Find where the given text appears and provide that cell's center as [x, y] coordinate. 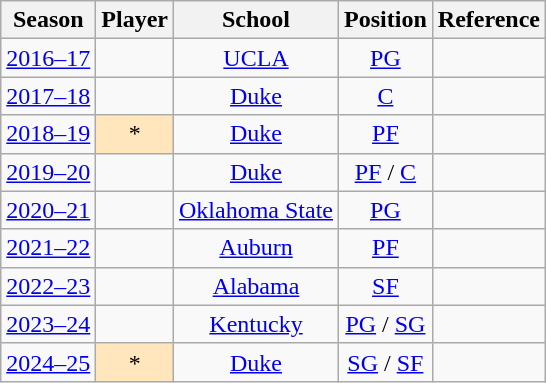
School [256, 20]
2021–22 [48, 248]
Player [135, 20]
Kentucky [256, 324]
Alabama [256, 286]
Reference [488, 20]
Season [48, 20]
2023–24 [48, 324]
SG / SF [386, 362]
2024–25 [48, 362]
2016–17 [48, 58]
SF [386, 286]
Position [386, 20]
PF / C [386, 172]
2017–18 [48, 96]
UCLA [256, 58]
2020–21 [48, 210]
PG / SG [386, 324]
Auburn [256, 248]
Oklahoma State [256, 210]
2019–20 [48, 172]
2018–19 [48, 134]
C [386, 96]
2022–23 [48, 286]
